Determine the [X, Y] coordinate at the center of the cell enclosing the given text.  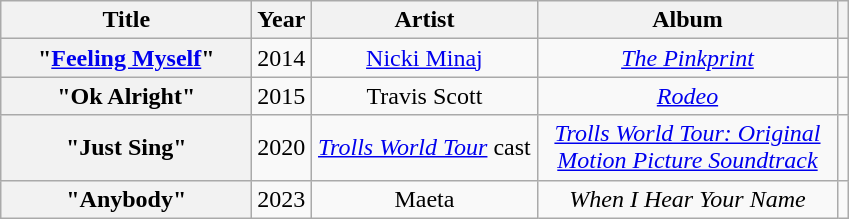
Trolls World Tour cast [424, 148]
2023 [282, 199]
When I Hear Your Name [688, 199]
2015 [282, 96]
2014 [282, 58]
The Pinkprint [688, 58]
"Ok Alright" [126, 96]
Rodeo [688, 96]
Year [282, 20]
Album [688, 20]
"Just Sing" [126, 148]
Travis Scott [424, 96]
Artist [424, 20]
Maeta [424, 199]
Nicki Minaj [424, 58]
"Anybody" [126, 199]
"Feeling Myself" [126, 58]
Title [126, 20]
Trolls World Tour: Original Motion Picture Soundtrack [688, 148]
2020 [282, 148]
